For the text-containing cell, return its midpoint in [X, Y] coordinate format. 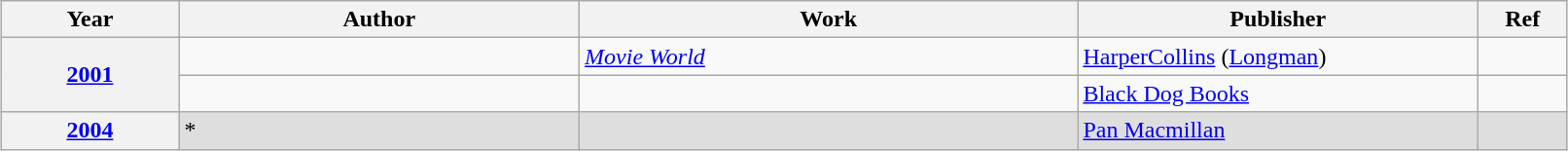
Movie World [829, 57]
Pan Macmillan [1278, 131]
Ref [1523, 19]
Black Dog Books [1278, 94]
Year [89, 19]
Work [829, 19]
2001 [89, 75]
* [379, 131]
2004 [89, 131]
Author [379, 19]
HarperCollins (Longman) [1278, 57]
Publisher [1278, 19]
